Detect which cell encompasses the target text, then output its (x, y) center coordinate. 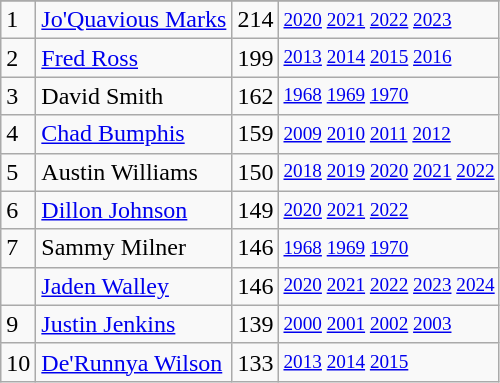
De'Runnya Wilson (134, 362)
2020 2021 2022 2023 (389, 20)
2013 2014 2015 2016 (389, 58)
9 (18, 324)
6 (18, 210)
214 (256, 20)
Justin Jenkins (134, 324)
Chad Bumphis (134, 134)
2 (18, 58)
159 (256, 134)
133 (256, 362)
3 (18, 96)
Austin Williams (134, 172)
Sammy Milner (134, 248)
2018 2019 2020 2021 2022 (389, 172)
139 (256, 324)
162 (256, 96)
Fred Ross (134, 58)
Jo'Quavious Marks (134, 20)
2013 2014 2015 (389, 362)
2000 2001 2002 2003 (389, 324)
Dillon Johnson (134, 210)
2020 2021 2022 (389, 210)
4 (18, 134)
Jaden Walley (134, 286)
1 (18, 20)
149 (256, 210)
David Smith (134, 96)
199 (256, 58)
7 (18, 248)
10 (18, 362)
150 (256, 172)
2020 2021 2022 2023 2024 (389, 286)
5 (18, 172)
2009 2010 2011 2012 (389, 134)
